Return the [X, Y] coordinate for the center point of the cell that contains the specified text.  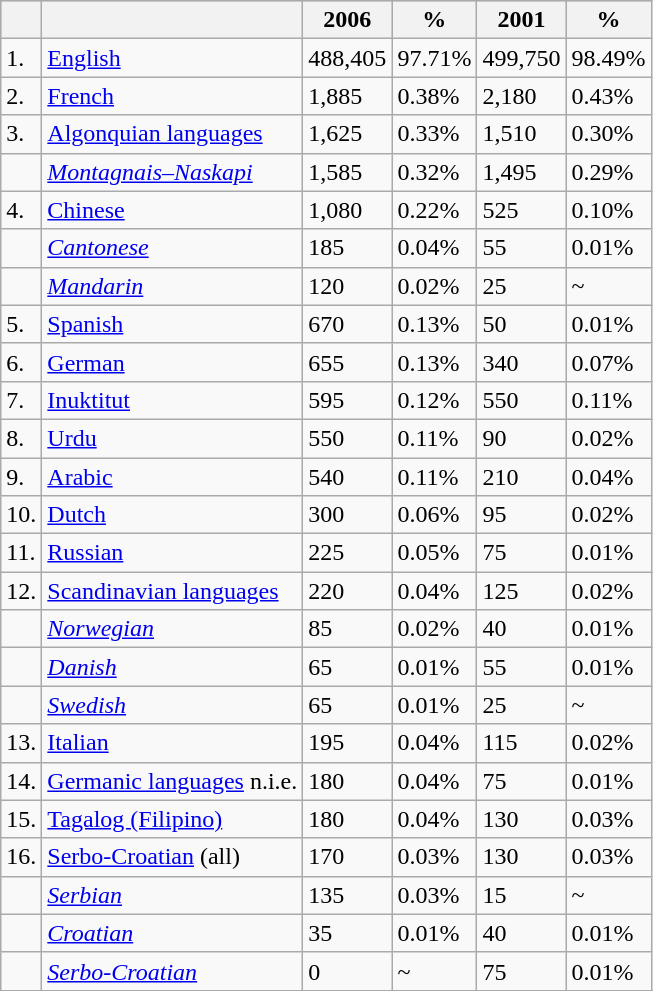
499,750 [522, 58]
170 [348, 857]
Urdu [172, 438]
Arabic [172, 477]
1,625 [348, 134]
Tagalog (Filipino) [172, 819]
English [172, 58]
90 [522, 438]
670 [348, 324]
97.71% [434, 58]
12. [22, 591]
0.43% [608, 96]
Danish [172, 667]
Serbo-Croatian [172, 971]
1,885 [348, 96]
14. [22, 781]
German [172, 362]
95 [522, 515]
Italian [172, 743]
85 [348, 629]
Swedish [172, 705]
4. [22, 210]
11. [22, 553]
0.10% [608, 210]
135 [348, 895]
7. [22, 400]
1,510 [522, 134]
0.05% [434, 553]
210 [522, 477]
125 [522, 591]
16. [22, 857]
Serbian [172, 895]
Spanish [172, 324]
Chinese [172, 210]
Algonquian languages [172, 134]
0.32% [434, 172]
50 [522, 324]
488,405 [348, 58]
115 [522, 743]
120 [348, 286]
15 [522, 895]
5. [22, 324]
1. [22, 58]
1,080 [348, 210]
15. [22, 819]
300 [348, 515]
3. [22, 134]
0.33% [434, 134]
Croatian [172, 933]
0.06% [434, 515]
0.07% [608, 362]
0.38% [434, 96]
35 [348, 933]
195 [348, 743]
0.12% [434, 400]
225 [348, 553]
2006 [348, 20]
Serbo-Croatian (all) [172, 857]
185 [348, 248]
Germanic languages n.i.e. [172, 781]
655 [348, 362]
0.22% [434, 210]
2,180 [522, 96]
Scandinavian languages [172, 591]
0 [348, 971]
98.49% [608, 58]
Dutch [172, 515]
1,585 [348, 172]
595 [348, 400]
13. [22, 743]
0.29% [608, 172]
2001 [522, 20]
Montagnais–Naskapi [172, 172]
6. [22, 362]
10. [22, 515]
340 [522, 362]
2. [22, 96]
8. [22, 438]
9. [22, 477]
Cantonese [172, 248]
525 [522, 210]
1,495 [522, 172]
French [172, 96]
540 [348, 477]
0.30% [608, 134]
Inuktitut [172, 400]
220 [348, 591]
Russian [172, 553]
Norwegian [172, 629]
Mandarin [172, 286]
